Pinpoint the cell where the given text exists, returning its (X, Y) midpoint coordinate. 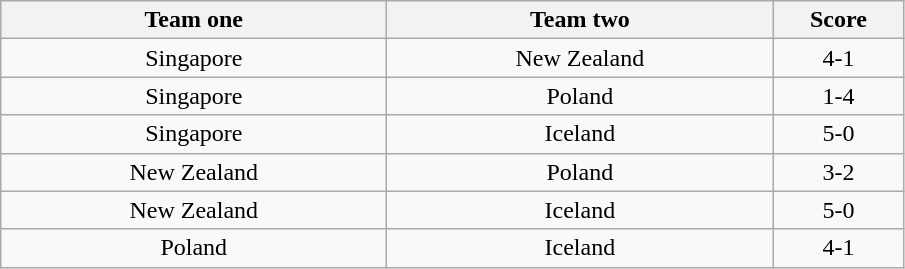
Team one (194, 20)
Team two (580, 20)
3-2 (838, 172)
Score (838, 20)
1-4 (838, 96)
